Output the (X, Y) coordinate of the center of the cell containing the given text.  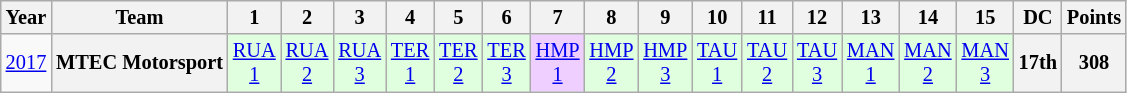
6 (506, 17)
HMP1 (558, 63)
3 (360, 17)
7 (558, 17)
HMP2 (611, 63)
DC (1038, 17)
17th (1038, 63)
TER1 (410, 63)
Year (26, 17)
MAN1 (870, 63)
TAU2 (767, 63)
RUA1 (254, 63)
MAN2 (928, 63)
2017 (26, 63)
RUA2 (308, 63)
1 (254, 17)
4 (410, 17)
MAN3 (986, 63)
MTEC Motorsport (140, 63)
Team (140, 17)
2 (308, 17)
Points (1094, 17)
15 (986, 17)
TER2 (458, 63)
13 (870, 17)
RUA3 (360, 63)
8 (611, 17)
TAU3 (817, 63)
12 (817, 17)
10 (717, 17)
TER3 (506, 63)
HMP3 (665, 63)
14 (928, 17)
9 (665, 17)
5 (458, 17)
11 (767, 17)
308 (1094, 63)
TAU1 (717, 63)
